Extract the [X, Y] coordinate from the center of the cell holding the provided text.  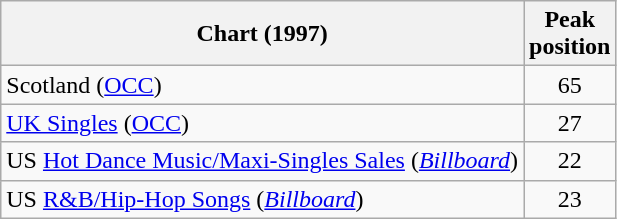
US Hot Dance Music/Maxi-Singles Sales (Billboard) [262, 161]
US R&B/Hip-Hop Songs (Billboard) [262, 199]
22 [570, 161]
65 [570, 85]
Peakposition [570, 34]
27 [570, 123]
UK Singles (OCC) [262, 123]
Scotland (OCC) [262, 85]
Chart (1997) [262, 34]
23 [570, 199]
